Extract the [X, Y] coordinate from the center of the cell holding the provided text.  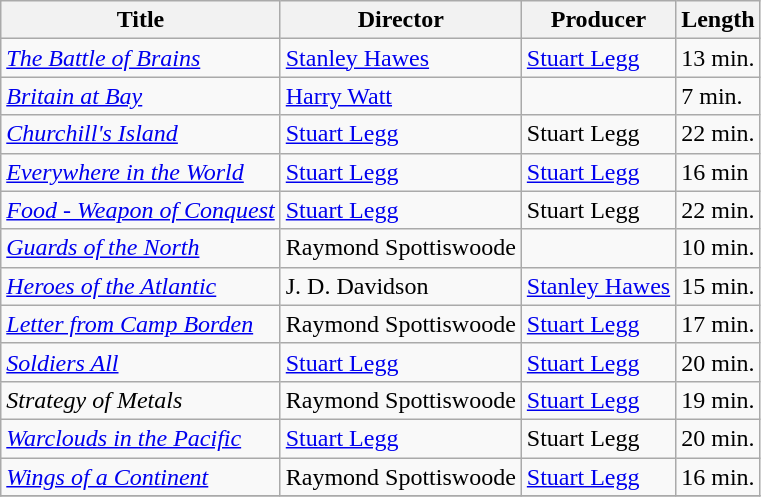
13 min. [718, 58]
Warclouds in the Pacific [140, 438]
Length [718, 20]
Harry Watt [400, 96]
Title [140, 20]
Everywhere in the World [140, 172]
10 min. [718, 248]
Guards of the North [140, 248]
Heroes of the Atlantic [140, 286]
16 min. [718, 477]
7 min. [718, 96]
Soldiers All [140, 362]
Producer [598, 20]
15 min. [718, 286]
19 min. [718, 400]
Food - Weapon of Conquest [140, 210]
Wings of a Continent [140, 477]
17 min. [718, 324]
Britain at Bay [140, 96]
Letter from Camp Borden [140, 324]
16 min [718, 172]
J. D. Davidson [400, 286]
Strategy of Metals [140, 400]
The Battle of Brains [140, 58]
Churchill's Island [140, 134]
Director [400, 20]
